Detect which cell encompasses the target text, then output its [x, y] center coordinate. 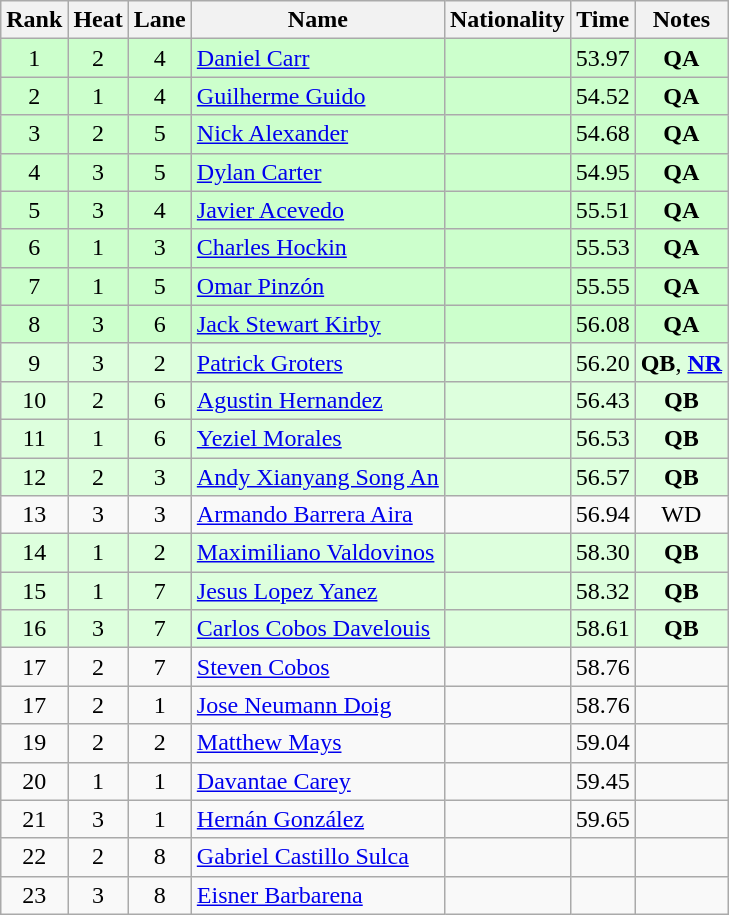
16 [34, 629]
Guilherme Guido [318, 96]
15 [34, 591]
WD [681, 515]
54.95 [602, 172]
Gabriel Castillo Sulca [318, 857]
Nick Alexander [318, 134]
Daniel Carr [318, 58]
56.08 [602, 324]
58.30 [602, 553]
56.20 [602, 362]
59.04 [602, 743]
56.43 [602, 400]
Heat [98, 20]
23 [34, 895]
59.65 [602, 819]
Carlos Cobos Davelouis [318, 629]
54.52 [602, 96]
Dylan Carter [318, 172]
Yeziel Morales [318, 438]
Steven Cobos [318, 667]
10 [34, 400]
QB, NR [681, 362]
21 [34, 819]
14 [34, 553]
Charles Hockin [318, 248]
Notes [681, 20]
Eisner Barbarena [318, 895]
Davantae Carey [318, 781]
9 [34, 362]
Armando Barrera Aira [318, 515]
Jesus Lopez Yanez [318, 591]
Agustin Hernandez [318, 400]
Maximiliano Valdovinos [318, 553]
Andy Xianyang Song An [318, 477]
Nationality [507, 20]
54.68 [602, 134]
20 [34, 781]
56.94 [602, 515]
Omar Pinzón [318, 286]
55.51 [602, 210]
22 [34, 857]
12 [34, 477]
Time [602, 20]
Rank [34, 20]
19 [34, 743]
55.55 [602, 286]
13 [34, 515]
58.32 [602, 591]
Javier Acevedo [318, 210]
56.53 [602, 438]
Hernán González [318, 819]
Jose Neumann Doig [318, 705]
Lane [160, 20]
Patrick Groters [318, 362]
56.57 [602, 477]
55.53 [602, 248]
Jack Stewart Kirby [318, 324]
Name [318, 20]
11 [34, 438]
Matthew Mays [318, 743]
58.61 [602, 629]
53.97 [602, 58]
59.45 [602, 781]
